Return the [x, y] coordinate for the center point of the cell that contains the specified text.  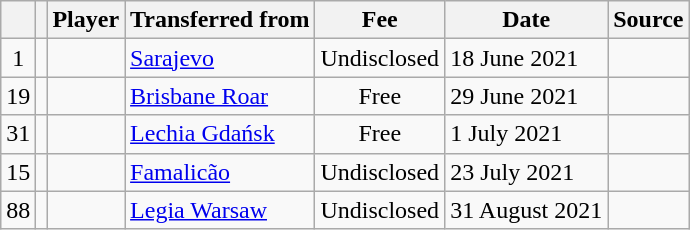
Lechia Gdańsk [220, 134]
Legia Warsaw [220, 210]
Fee [380, 20]
29 June 2021 [526, 96]
Player [86, 20]
31 August 2021 [526, 210]
Sarajevo [220, 58]
Source [648, 20]
Date [526, 20]
15 [18, 172]
18 June 2021 [526, 58]
Famalicão [220, 172]
23 July 2021 [526, 172]
19 [18, 96]
1 [18, 58]
1 July 2021 [526, 134]
31 [18, 134]
Transferred from [220, 20]
88 [18, 210]
Brisbane Roar [220, 96]
